Locate the cell with the specified text and output its (X, Y) center coordinate. 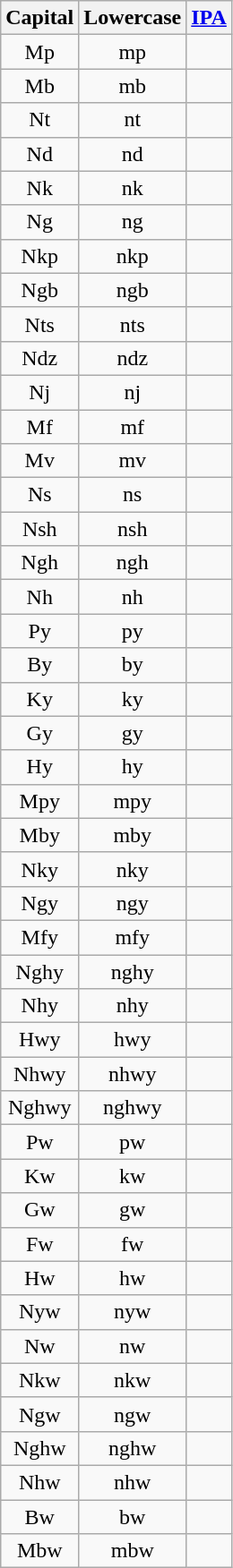
Ngy (39, 903)
nhy (133, 1006)
Gy (39, 733)
hy (133, 767)
ns (133, 495)
nhw (133, 1482)
Pw (39, 1142)
hwy (133, 1040)
Nsh (39, 529)
Mpy (39, 801)
Capital (39, 18)
Mby (39, 835)
mp (133, 52)
nyw (133, 1312)
Nghw (39, 1448)
nsh (133, 529)
Mfy (39, 937)
nj (133, 392)
nd (133, 154)
Nyw (39, 1312)
Ngb (39, 290)
Fw (39, 1244)
py (133, 631)
by (133, 665)
Ngh (39, 563)
nh (133, 597)
Nky (39, 869)
Lowercase (133, 18)
mpy (133, 801)
ng (133, 222)
nghw (133, 1448)
Mbw (39, 1551)
nw (133, 1346)
Nw (39, 1346)
mv (133, 461)
nk (133, 188)
kw (133, 1176)
Nh (39, 597)
nkw (133, 1380)
Ngw (39, 1414)
nhwy (133, 1074)
gw (133, 1210)
Ns (39, 495)
ngw (133, 1414)
Mb (39, 86)
Mf (39, 427)
Nts (39, 324)
ndz (133, 358)
ngb (133, 290)
pw (133, 1142)
Ky (39, 699)
gy (133, 733)
Hwy (39, 1040)
Bw (39, 1517)
Nhw (39, 1482)
Ndz (39, 358)
ky (133, 699)
Nd (39, 154)
ngh (133, 563)
ngy (133, 903)
Nhwy (39, 1074)
Kw (39, 1176)
nky (133, 869)
Nkp (39, 256)
Nj (39, 392)
nghwy (133, 1108)
bw (133, 1517)
Nt (39, 120)
IPA (210, 18)
mby (133, 835)
Mp (39, 52)
Nghy (39, 971)
Hy (39, 767)
Ng (39, 222)
Nkw (39, 1380)
nts (133, 324)
Hw (39, 1278)
By (39, 665)
nghy (133, 971)
Py (39, 631)
Mv (39, 461)
Gw (39, 1210)
mbw (133, 1551)
hw (133, 1278)
nkp (133, 256)
nt (133, 120)
Nhy (39, 1006)
Nghwy (39, 1108)
Nk (39, 188)
fw (133, 1244)
mfy (133, 937)
mb (133, 86)
mf (133, 427)
